From the cell containing the given text, extract its center point as [x, y] coordinate. 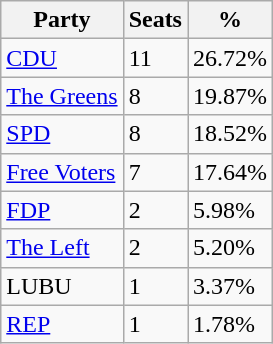
The Greens [62, 96]
Seats [155, 20]
CDU [62, 58]
REP [62, 324]
% [230, 20]
18.52% [230, 134]
SPD [62, 134]
7 [155, 172]
26.72% [230, 58]
5.98% [230, 210]
Free Voters [62, 172]
FDP [62, 210]
Party [62, 20]
11 [155, 58]
LUBU [62, 286]
17.64% [230, 172]
5.20% [230, 248]
1.78% [230, 324]
3.37% [230, 286]
19.87% [230, 96]
The Left [62, 248]
